Pinpoint the cell where the given text exists, returning its (x, y) midpoint coordinate. 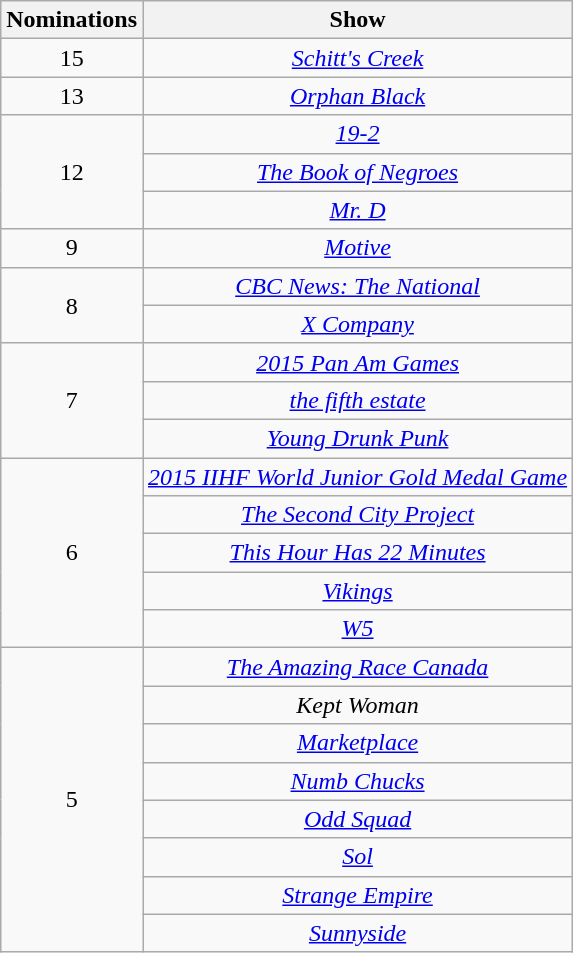
Odd Squad (357, 819)
Sunnyside (357, 933)
CBC News: The National (357, 286)
the fifth estate (357, 400)
Numb Chucks (357, 781)
2015 IIHF World Junior Gold Medal Game (357, 477)
Sol (357, 857)
X Company (357, 324)
The Second City Project (357, 515)
Show (357, 20)
7 (72, 400)
Marketplace (357, 743)
Motive (357, 248)
Orphan Black (357, 96)
This Hour Has 22 Minutes (357, 553)
The Amazing Race Canada (357, 667)
19-2 (357, 134)
6 (72, 553)
The Book of Negroes (357, 172)
5 (72, 800)
Kept Woman (357, 705)
W5 (357, 629)
12 (72, 172)
Nominations (72, 20)
Mr. D (357, 210)
2015 Pan Am Games (357, 362)
9 (72, 248)
Young Drunk Punk (357, 438)
Strange Empire (357, 895)
Vikings (357, 591)
8 (72, 305)
Schitt's Creek (357, 58)
15 (72, 58)
13 (72, 96)
